Pinpoint the cell where the given text exists, returning its (x, y) midpoint coordinate. 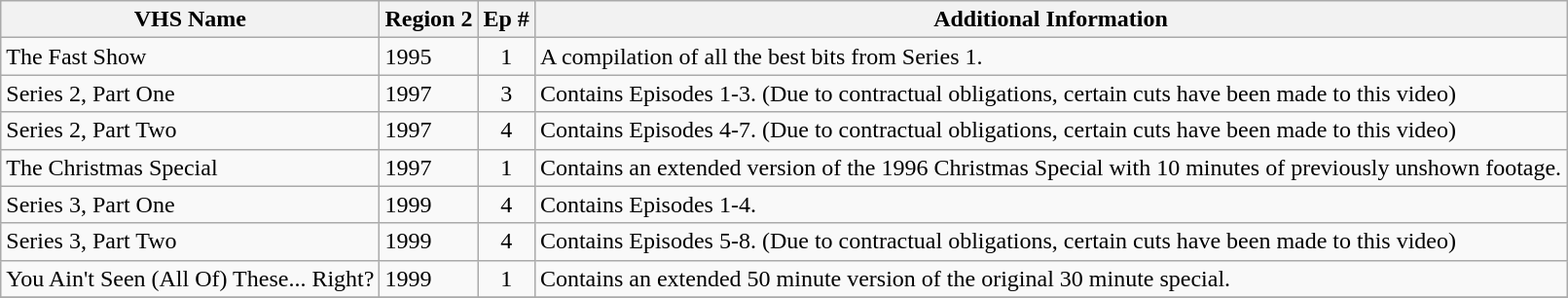
Ep # (506, 19)
Contains Episodes 1-3. (Due to contractual obligations, certain cuts have been made to this video) (1050, 93)
1995 (428, 56)
A compilation of all the best bits from Series 1. (1050, 56)
You Ain't Seen (All Of) These... Right? (191, 279)
Contains an extended 50 minute version of the original 30 minute special. (1050, 279)
VHS Name (191, 19)
Additional Information (1050, 19)
Contains Episodes 5-8. (Due to contractual obligations, certain cuts have been made to this video) (1050, 242)
Series 3, Part Two (191, 242)
The Christmas Special (191, 168)
The Fast Show (191, 56)
Series 2, Part One (191, 93)
Series 3, Part One (191, 205)
3 (506, 93)
Contains Episodes 1-4. (1050, 205)
Contains an extended version of the 1996 Christmas Special with 10 minutes of previously unshown footage. (1050, 168)
Region 2 (428, 19)
Series 2, Part Two (191, 130)
Contains Episodes 4-7. (Due to contractual obligations, certain cuts have been made to this video) (1050, 130)
